From the cell containing the given text, extract its center point as [X, Y] coordinate. 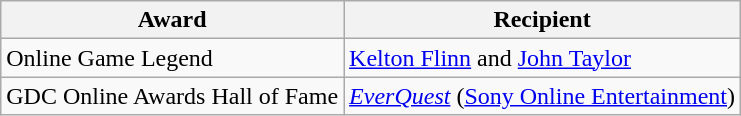
EverQuest (Sony Online Entertainment) [542, 96]
Online Game Legend [172, 58]
Kelton Flinn and John Taylor [542, 58]
Recipient [542, 20]
GDC Online Awards Hall of Fame [172, 96]
Award [172, 20]
